Pinpoint the cell where the given text exists, returning its [x, y] midpoint coordinate. 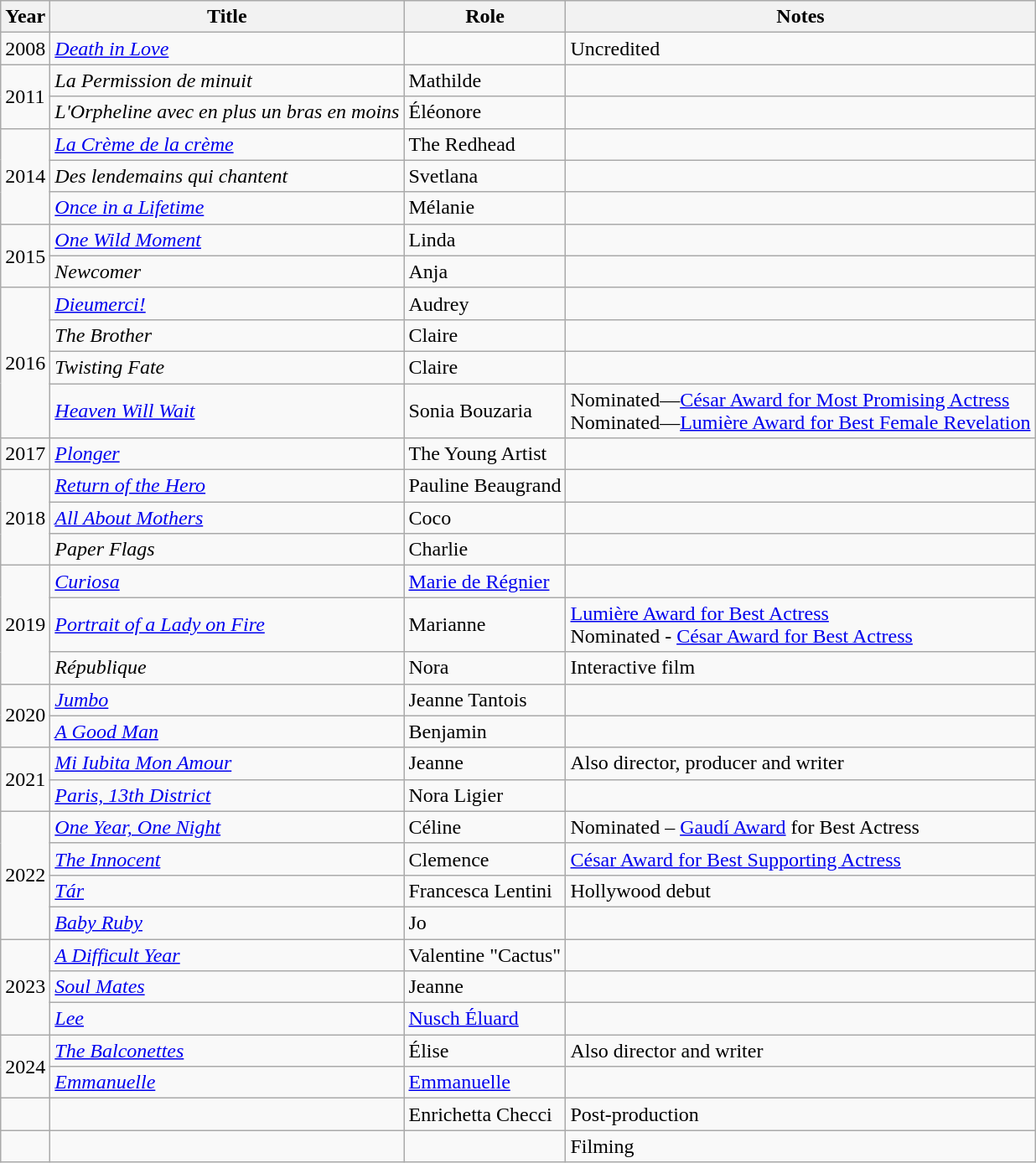
Nora [484, 668]
Audrey [484, 303]
A Difficult Year [227, 954]
La Permission de minuit [227, 80]
Marie de Régnier [484, 581]
Mi Iubita Mon Amour [227, 763]
Also director, producer and writer [800, 763]
Twisting Fate [227, 367]
Jo [484, 923]
Lee [227, 1019]
2015 [25, 256]
Plonger [227, 454]
The Balconettes [227, 1051]
2020 [25, 716]
République [227, 668]
Interactive film [800, 668]
Curiosa [227, 581]
2014 [25, 176]
Mélanie [484, 208]
2017 [25, 454]
Role [484, 17]
Benjamin [484, 731]
The Redhead [484, 144]
Return of the Hero [227, 486]
One Year, One Night [227, 827]
Filming [800, 1146]
Nusch Éluard [484, 1019]
2016 [25, 362]
2024 [25, 1067]
Clemence [484, 859]
Year [25, 17]
Anja [484, 271]
Francesca Lentini [484, 891]
Enrichetta Checci [484, 1114]
Jumbo [227, 700]
Tár [227, 891]
Élise [484, 1051]
One Wild Moment [227, 240]
2019 [25, 625]
Nominated – Gaudí Award for Best Actress [800, 827]
Dieumerci! [227, 303]
The Brother [227, 335]
Lumière Award for Best ActressNominated - César Award for Best Actress [800, 625]
2008 [25, 49]
Once in a Lifetime [227, 208]
Portrait of a Lady on Fire [227, 625]
The Innocent [227, 859]
Nominated—César Award for Most Promising ActressNominated—Lumière Award for Best Female Revelation [800, 411]
Paper Flags [227, 550]
Uncredited [800, 49]
Marianne [484, 625]
Céline [484, 827]
Mathilde [484, 80]
Heaven Will Wait [227, 411]
A Good Man [227, 731]
Éléonore [484, 112]
L'Orpheline avec en plus un bras en moins [227, 112]
Death in Love [227, 49]
Valentine "Cactus" [484, 954]
Pauline Beaugrand [484, 486]
Svetlana [484, 176]
Title [227, 17]
2018 [25, 518]
Nora Ligier [484, 795]
Baby Ruby [227, 923]
All About Mothers [227, 518]
2022 [25, 875]
2021 [25, 779]
The Young Artist [484, 454]
Hollywood debut [800, 891]
Sonia Bouzaria [484, 411]
Post-production [800, 1114]
Also director and writer [800, 1051]
Notes [800, 17]
Des lendemains qui chantent [227, 176]
Charlie [484, 550]
César Award for Best Supporting Actress [800, 859]
Soul Mates [227, 987]
Newcomer [227, 271]
2023 [25, 986]
La Crème de la crème [227, 144]
Paris, 13th District [227, 795]
Jeanne Tantois [484, 700]
Coco [484, 518]
2011 [25, 96]
Linda [484, 240]
